Capture the cell that displays the provided text and extract its [X, Y] central coordinate. 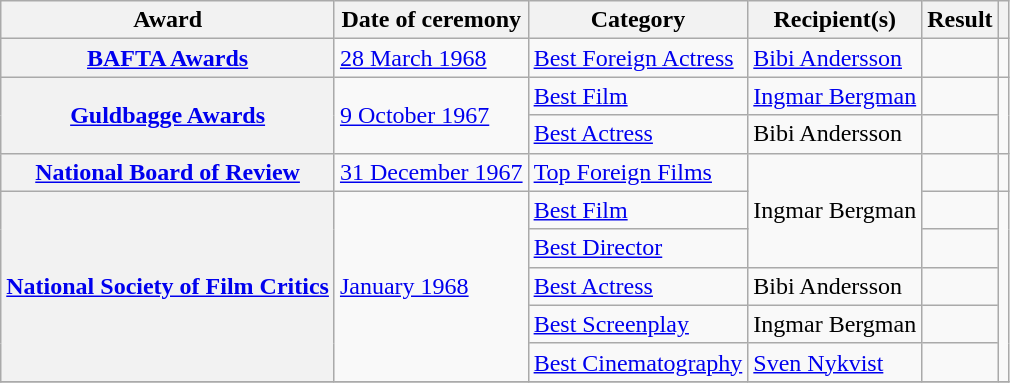
National Society of Film Critics [168, 286]
Best Cinematography [638, 362]
National Board of Review [168, 172]
Date of ceremony [431, 20]
Category [638, 20]
Result [960, 20]
9 October 1967 [431, 115]
Top Foreign Films [638, 172]
Guldbagge Awards [168, 115]
January 1968 [431, 286]
28 March 1968 [431, 58]
Award [168, 20]
BAFTA Awards [168, 58]
Sven Nykvist [835, 362]
Best Screenplay [638, 324]
Best Director [638, 248]
Recipient(s) [835, 20]
Best Foreign Actress [638, 58]
31 December 1967 [431, 172]
